Locate the cell with the specified text and output its (X, Y) center coordinate. 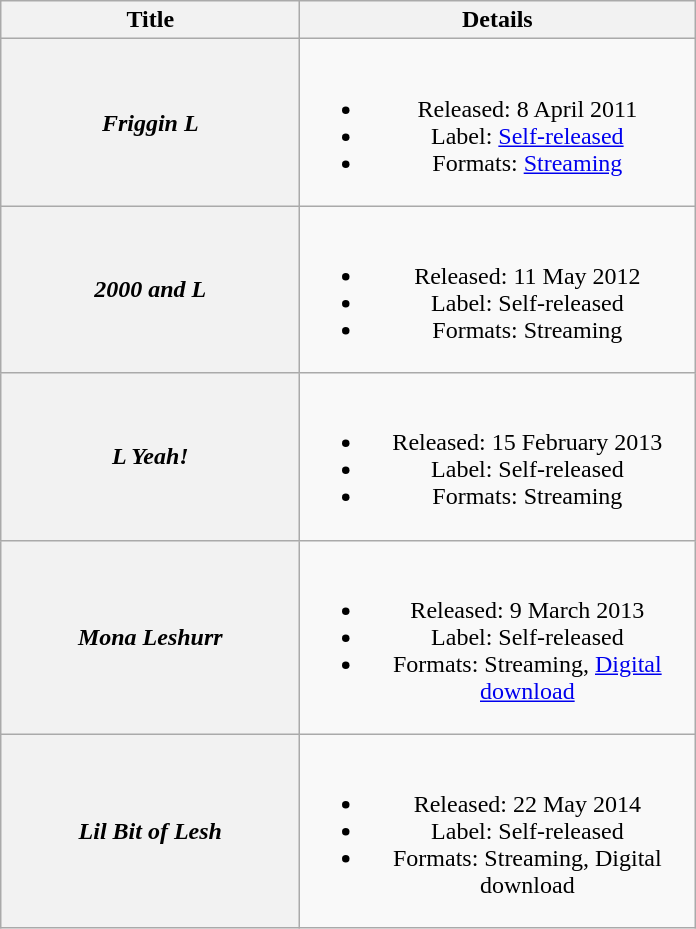
Lil Bit of Lesh (150, 831)
Released: 11 May 2012Label: Self-releasedFormats: Streaming (498, 290)
Mona Leshurr (150, 637)
L Yeah! (150, 456)
Released: 22 May 2014Label: Self-releasedFormats: Streaming, Digital download (498, 831)
Title (150, 20)
Released: 15 February 2013Label: Self-releasedFormats: Streaming (498, 456)
Details (498, 20)
Friggin L (150, 122)
Released: 8 April 2011Label: Self-releasedFormats: Streaming (498, 122)
Released: 9 March 2013Label: Self-releasedFormats: Streaming, Digital download (498, 637)
2000 and L (150, 290)
